From the cell containing the given text, extract its center point as (X, Y) coordinate. 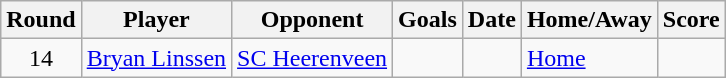
Score (691, 20)
Player (156, 20)
14 (41, 58)
Bryan Linssen (156, 58)
Home/Away (589, 20)
Date (492, 20)
Opponent (312, 20)
Round (41, 20)
Goals (428, 20)
SC Heerenveen (312, 58)
Home (589, 58)
